From the cell containing the given text, extract its center point as [x, y] coordinate. 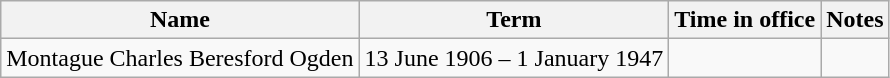
Notes [855, 20]
Term [514, 20]
Montague Charles Beresford Ogden [180, 58]
Name [180, 20]
13 June 1906 – 1 January 1947 [514, 58]
Time in office [745, 20]
